Detect which cell encompasses the target text, then output its (X, Y) center coordinate. 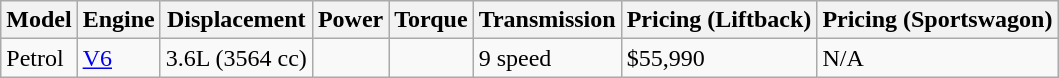
Power (350, 20)
N/A (938, 58)
9 speed (547, 58)
Pricing (Sportswagon) (938, 20)
Model (39, 20)
V6 (118, 58)
3.6L (3564 cc) (236, 58)
$55,990 (719, 58)
Petrol (39, 58)
Torque (431, 20)
Displacement (236, 20)
Transmission (547, 20)
Pricing (Liftback) (719, 20)
Engine (118, 20)
